Determine the [X, Y] coordinate at the center of the cell enclosing the given text.  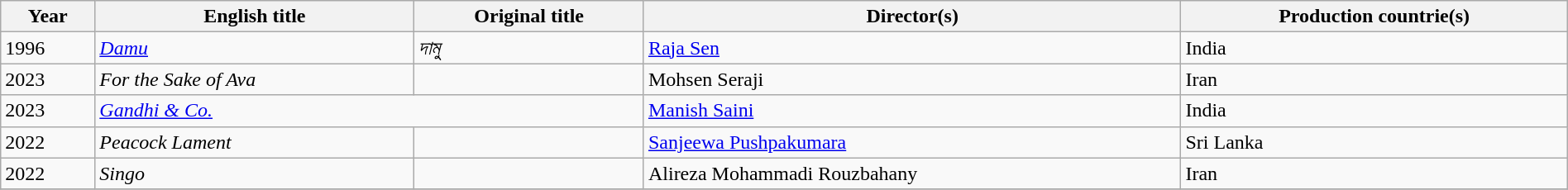
দামু [529, 48]
1996 [48, 48]
Raja Sen [912, 48]
Damu [255, 48]
Mohsen Seraji [912, 79]
Year [48, 17]
Sanjeewa Pushpakumara [912, 142]
Peacock Lament [255, 142]
Original title [529, 17]
Director(s) [912, 17]
English title [255, 17]
Singo [255, 173]
Alireza Mohammadi Rouzbahany [912, 173]
Production countrie(s) [1374, 17]
Manish Saini [912, 111]
Sri Lanka [1374, 142]
Gandhi & Co. [370, 111]
For the Sake of Ava [255, 79]
